Determine the [X, Y] coordinate at the center of the cell enclosing the given text.  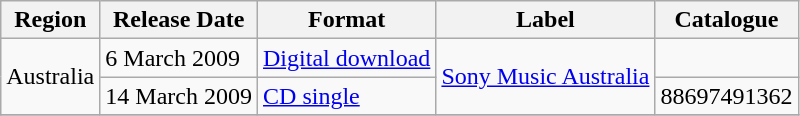
Release Date [179, 20]
Label [546, 20]
14 March 2009 [179, 96]
Digital download [347, 58]
Sony Music Australia [546, 77]
CD single [347, 96]
6 March 2009 [179, 58]
Format [347, 20]
Australia [50, 77]
88697491362 [726, 96]
Catalogue [726, 20]
Region [50, 20]
